Pinpoint the cell where the given text exists, returning its (x, y) midpoint coordinate. 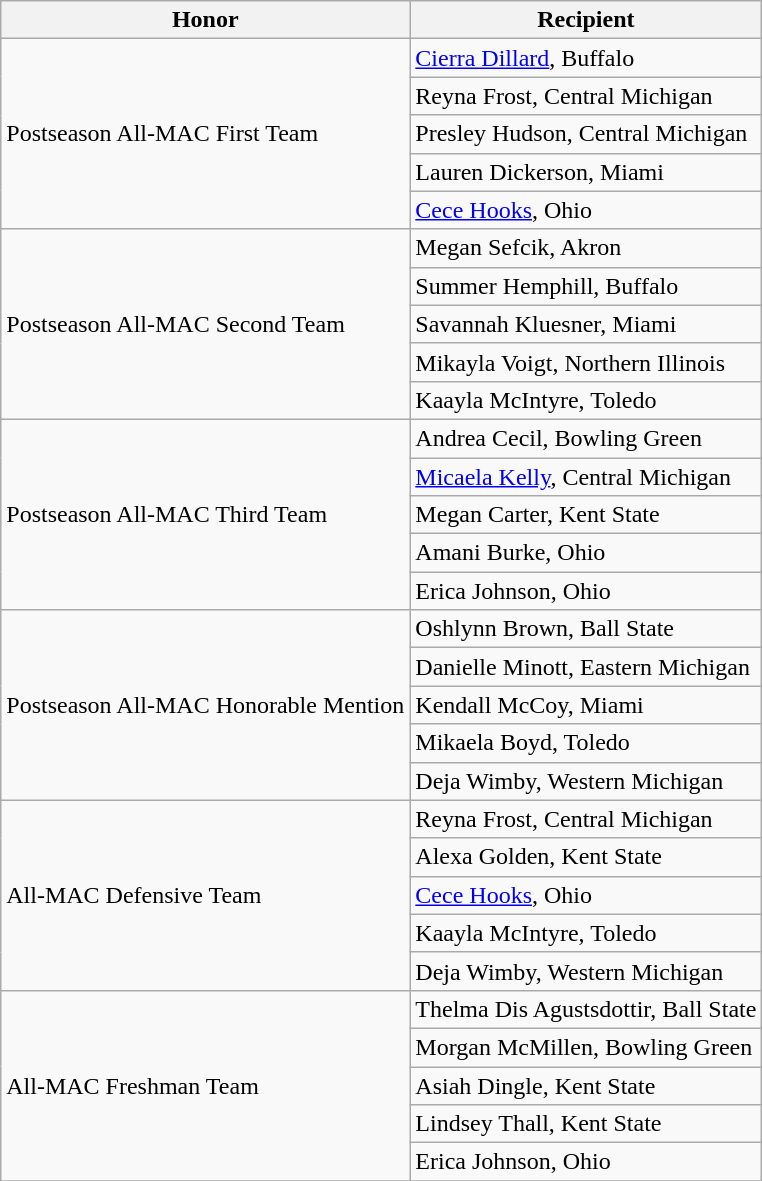
Kendall McCoy, Miami (586, 705)
Megan Carter, Kent State (586, 515)
Postseason All-MAC Second Team (206, 324)
All-MAC Defensive Team (206, 895)
Honor (206, 20)
Thelma Dis Agustsdottir, Ball State (586, 1009)
Morgan McMillen, Bowling Green (586, 1047)
Postseason All-MAC Third Team (206, 514)
Asiah Dingle, Kent State (586, 1085)
Megan Sefcik, Akron (586, 248)
Recipient (586, 20)
Oshlynn Brown, Ball State (586, 629)
Lauren Dickerson, Miami (586, 172)
Lindsey Thall, Kent State (586, 1124)
Cierra Dillard, Buffalo (586, 58)
Presley Hudson, Central Michigan (586, 134)
Postseason All-MAC Honorable Mention (206, 705)
Mikaela Boyd, Toledo (586, 743)
Savannah Kluesner, Miami (586, 324)
Danielle Minott, Eastern Michigan (586, 667)
Summer Hemphill, Buffalo (586, 286)
Mikayla Voigt, Northern Illinois (586, 362)
Andrea Cecil, Bowling Green (586, 438)
Micaela Kelly, Central Michigan (586, 477)
Alexa Golden, Kent State (586, 857)
Amani Burke, Ohio (586, 553)
All-MAC Freshman Team (206, 1085)
Postseason All-MAC First Team (206, 134)
